Pinpoint the cell where the given text exists, returning its (X, Y) midpoint coordinate. 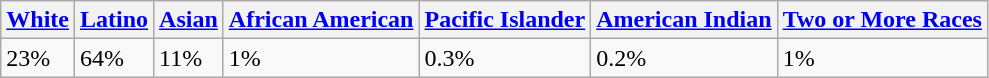
64% (114, 58)
0.2% (684, 58)
Asian (189, 20)
0.3% (505, 58)
Pacific Islander (505, 20)
American Indian (684, 20)
Latino (114, 20)
White (38, 20)
African American (321, 20)
Two or More Races (882, 20)
23% (38, 58)
11% (189, 58)
